Identify which cell holds the provided text, then report its (X, Y) central coordinate. 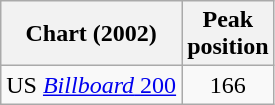
Chart (2002) (92, 34)
166 (228, 85)
US Billboard 200 (92, 85)
Peakposition (228, 34)
